Extract the (X, Y) coordinate from the center of the cell holding the provided text.  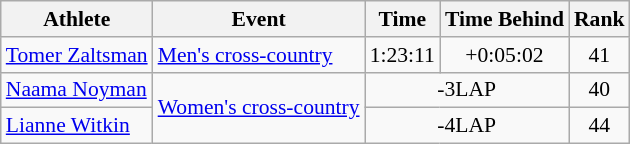
Men's cross-country (259, 55)
1:23:11 (402, 55)
Lianne Witkin (77, 126)
41 (600, 55)
Time (402, 19)
-4LAP (467, 126)
-3LAP (467, 90)
40 (600, 90)
Event (259, 19)
Time Behind (504, 19)
Tomer Zaltsman (77, 55)
Naama Noyman (77, 90)
Women's cross-country (259, 108)
Rank (600, 19)
Athlete (77, 19)
+0:05:02 (504, 55)
44 (600, 126)
